Locate the cell with the specified text and output its [x, y] center coordinate. 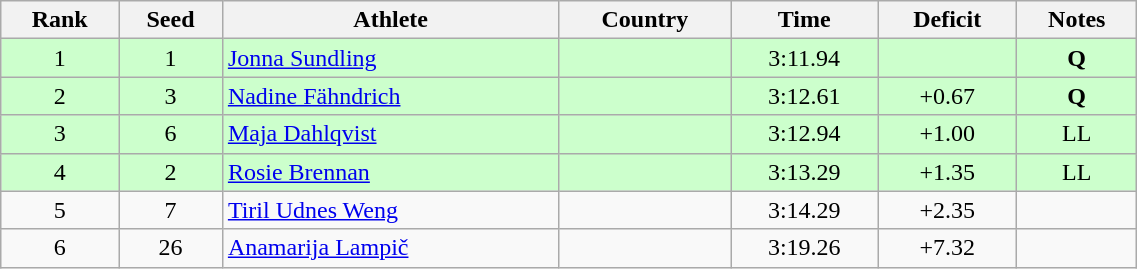
Rosie Brennan [390, 172]
7 [171, 210]
Athlete [390, 20]
5 [60, 210]
Maja Dahlqvist [390, 134]
Deficit [948, 20]
Jonna Sundling [390, 58]
Nadine Fähndrich [390, 96]
Country [645, 20]
Rank [60, 20]
+1.35 [948, 172]
Time [804, 20]
4 [60, 172]
3:14.29 [804, 210]
Seed [171, 20]
+0.67 [948, 96]
+1.00 [948, 134]
Notes [1077, 20]
3:11.94 [804, 58]
26 [171, 248]
3:12.61 [804, 96]
+2.35 [948, 210]
+7.32 [948, 248]
3:19.26 [804, 248]
Anamarija Lampič [390, 248]
Tiril Udnes Weng [390, 210]
3:13.29 [804, 172]
3:12.94 [804, 134]
